Detect which cell encompasses the target text, then output its (x, y) center coordinate. 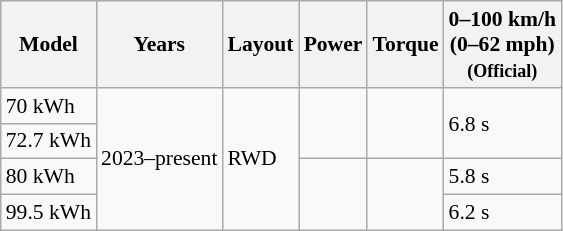
Model (48, 44)
80 kWh (48, 177)
6.8 s (502, 124)
99.5 kWh (48, 213)
70 kWh (48, 106)
2023–present (159, 159)
6.2 s (502, 213)
Torque (405, 44)
0–100 km/h(0–62 mph)(Official) (502, 44)
Layout (260, 44)
Power (334, 44)
RWD (260, 159)
5.8 s (502, 177)
72.7 kWh (48, 141)
Years (159, 44)
